Return the [x, y] coordinate for the center point of the cell that contains the specified text.  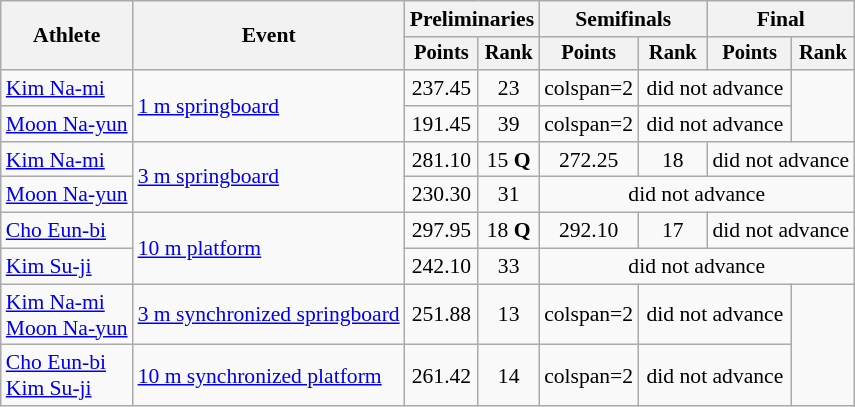
272.25 [588, 160]
23 [508, 88]
297.95 [442, 231]
3 m springboard [269, 178]
Cho Eun-bi [67, 231]
18 [672, 160]
14 [508, 376]
251.88 [442, 314]
Athlete [67, 36]
3 m synchronized springboard [269, 314]
39 [508, 124]
33 [508, 267]
10 m platform [269, 248]
31 [508, 195]
Final [780, 19]
Preliminaries [472, 19]
Cho Eun-biKim Su-ji [67, 376]
Semifinals [623, 19]
18 Q [508, 231]
191.45 [442, 124]
1 m springboard [269, 106]
17 [672, 231]
292.10 [588, 231]
Kim Na-miMoon Na-yun [67, 314]
Kim Su-ji [67, 267]
261.42 [442, 376]
242.10 [442, 267]
230.30 [442, 195]
15 Q [508, 160]
13 [508, 314]
281.10 [442, 160]
237.45 [442, 88]
10 m synchronized platform [269, 376]
Event [269, 36]
